Return [x, y] of the center of cell containing provided text 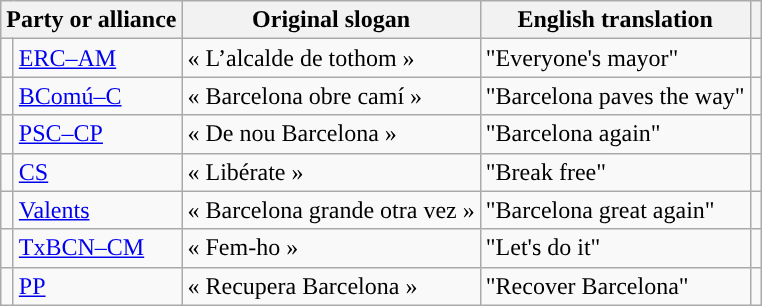
« De nou Barcelona » [331, 134]
« Fem-ho » [331, 248]
English translation [615, 20]
BComú–C [98, 96]
« Barcelona grande otra vez » [331, 210]
"Recover Barcelona" [615, 286]
Original slogan [331, 20]
"Everyone's mayor" [615, 58]
Valents [98, 210]
"Barcelona great again" [615, 210]
« Recupera Barcelona » [331, 286]
TxBCN–CM [98, 248]
"Break free" [615, 172]
"Barcelona paves the way" [615, 96]
ERC–AM [98, 58]
« Barcelona obre camí » [331, 96]
"Let's do it" [615, 248]
PSC–CP [98, 134]
"Barcelona again" [615, 134]
« L’alcalde de tothom » [331, 58]
CS [98, 172]
Party or alliance [92, 20]
PP [98, 286]
« Libérate » [331, 172]
